For the text-containing cell, return its midpoint in (X, Y) coordinate format. 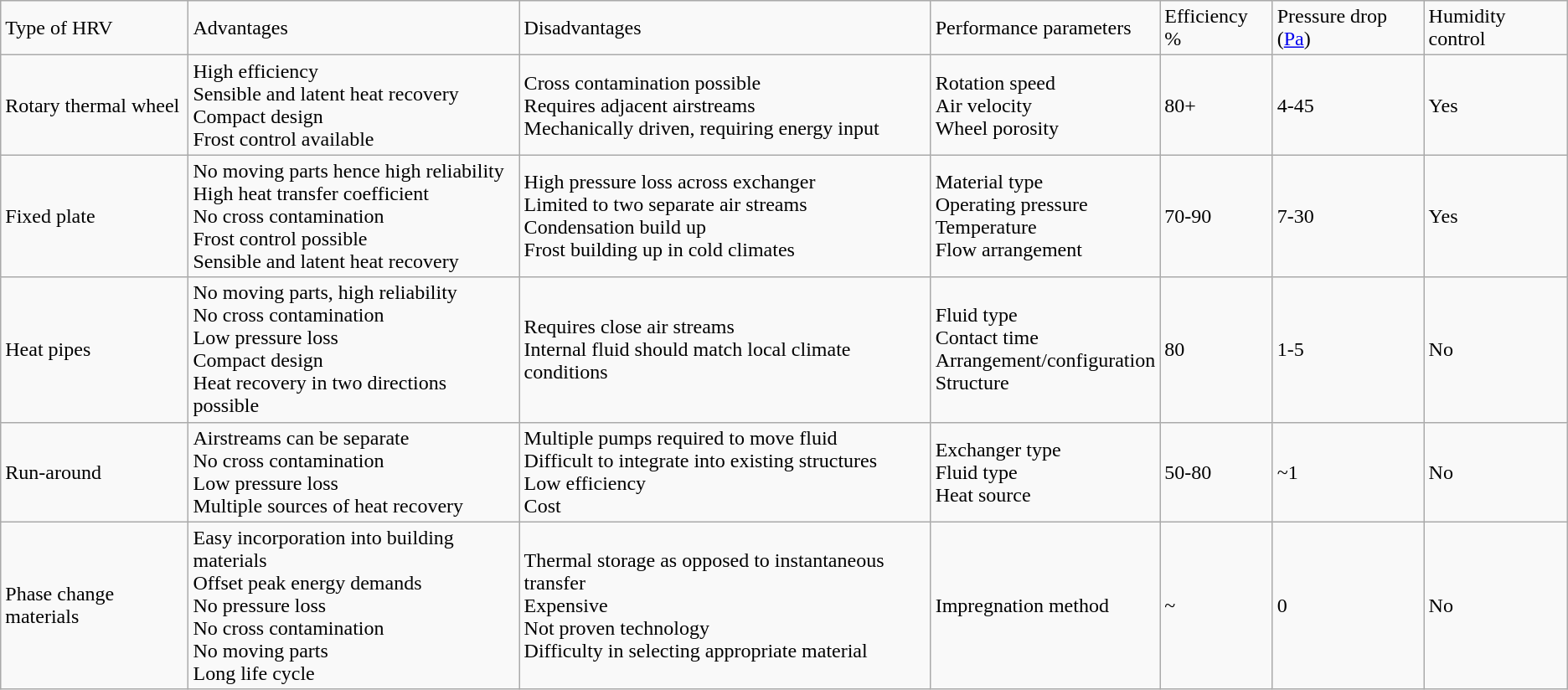
4-45 (1349, 106)
Run-around (95, 472)
Fluid typeContact timeArrangement/configurationStructure (1045, 350)
Phase change materials (95, 605)
Fixed plate (95, 216)
Material typeOperating pressureTemperatureFlow arrangement (1045, 216)
Cross contamination possibleRequires adjacent airstreamsMechanically driven, requiring energy input (725, 106)
No moving parts hence high reliabilityHigh heat transfer coefficientNo cross contaminationFrost control possibleSensible and latent heat recovery (353, 216)
7-30 (1349, 216)
Rotary thermal wheel (95, 106)
Multiple pumps required to move fluidDifficult to integrate into existing structuresLow efficiencyCost (725, 472)
Disadvantages (725, 28)
Exchanger typeFluid typeHeat source (1045, 472)
Airstreams can be separateNo cross contaminationLow pressure lossMultiple sources of heat recovery (353, 472)
Efficiency % (1216, 28)
Heat pipes (95, 350)
50-80 (1216, 472)
Performance parameters (1045, 28)
70-90 (1216, 216)
Advantages (353, 28)
Rotation speedAir velocityWheel porosity (1045, 106)
No moving parts, high reliabilityNo cross contaminationLow pressure lossCompact designHeat recovery in two directions possible (353, 350)
Thermal storage as opposed to instantaneous transferExpensiveNot proven technologyDifficulty in selecting appropriate material (725, 605)
Requires close air streamsInternal fluid should match local climate conditions (725, 350)
Pressure drop (Pa) (1349, 28)
80 (1216, 350)
High efficiencySensible and latent heat recoveryCompact designFrost control available (353, 106)
High pressure loss across exchangerLimited to two separate air streamsCondensation build upFrost building up in cold climates (725, 216)
Humidity control (1496, 28)
Type of HRV (95, 28)
1-5 (1349, 350)
80+ (1216, 106)
0 (1349, 605)
~ (1216, 605)
~1 (1349, 472)
Impregnation method (1045, 605)
Easy incorporation into building materialsOffset peak energy demandsNo pressure lossNo cross contaminationNo moving partsLong life cycle (353, 605)
